From the cell containing the given text, extract its center point as [X, Y] coordinate. 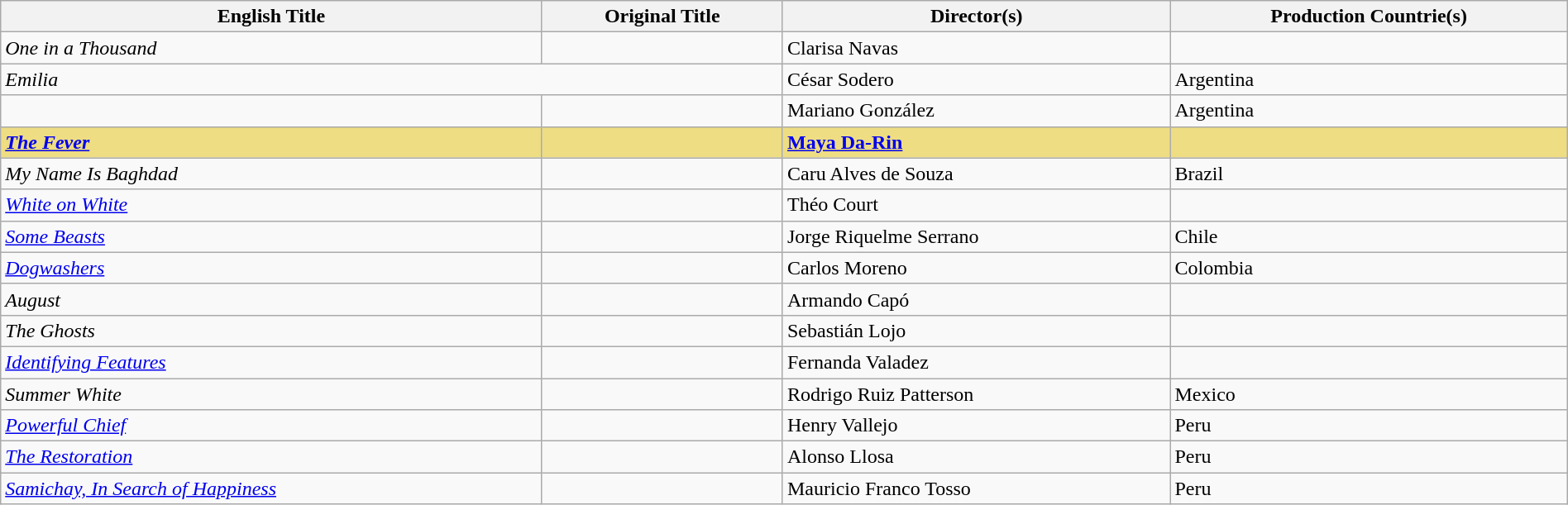
Summer White [271, 394]
White on White [271, 205]
Some Beasts [271, 236]
The Ghosts [271, 331]
Sebastián Lojo [976, 331]
César Sodero [976, 79]
Théo Court [976, 205]
Armando Capó [976, 299]
One in a Thousand [271, 48]
Samichay, In Search of Happiness [271, 488]
Fernanda Valadez [976, 362]
Henry Vallejo [976, 426]
Carlos Moreno [976, 268]
Alonso Llosa [976, 457]
Emilia [392, 79]
The Fever [271, 142]
Director(s) [976, 17]
Mauricio Franco Tosso [976, 488]
Maya Da-Rin [976, 142]
Caru Alves de Souza [976, 174]
Powerful Chief [271, 426]
English Title [271, 17]
My Name Is Baghdad [271, 174]
Production Countrie(s) [1369, 17]
Identifying Features [271, 362]
Original Title [662, 17]
The Restoration [271, 457]
Colombia [1369, 268]
Brazil [1369, 174]
Clarisa Navas [976, 48]
August [271, 299]
Chile [1369, 236]
Mariano González [976, 111]
Jorge Riquelme Serrano [976, 236]
Dogwashers [271, 268]
Rodrigo Ruiz Patterson [976, 394]
Mexico [1369, 394]
